For the text-containing cell, return its midpoint in (x, y) coordinate format. 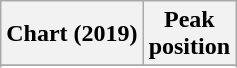
Chart (2019) (72, 34)
Peakposition (189, 34)
